Extract the (X, Y) coordinate from the center of the cell holding the provided text.  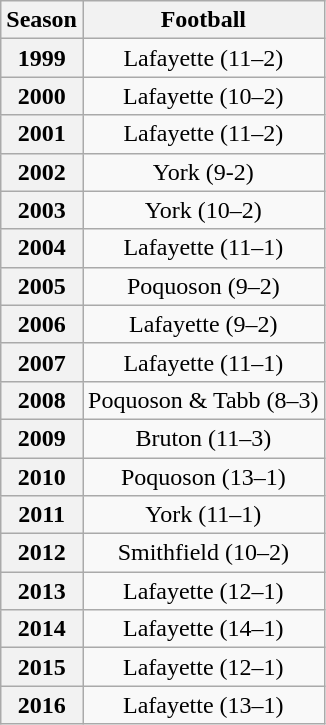
York (9-2) (203, 172)
2009 (42, 438)
2010 (42, 477)
2008 (42, 400)
2011 (42, 515)
York (10–2) (203, 210)
Poquoson (9–2) (203, 286)
2002 (42, 172)
2001 (42, 134)
2003 (42, 210)
2000 (42, 96)
Lafayette (10–2) (203, 96)
Smithfield (10–2) (203, 553)
2013 (42, 591)
Lafayette (9–2) (203, 324)
2006 (42, 324)
2016 (42, 705)
Poquoson & Tabb (8–3) (203, 400)
1999 (42, 58)
2015 (42, 667)
Lafayette (14–1) (203, 629)
2004 (42, 248)
Football (203, 20)
Poquoson (13–1) (203, 477)
2005 (42, 286)
Lafayette (13–1) (203, 705)
York (11–1) (203, 515)
2012 (42, 553)
Season (42, 20)
2014 (42, 629)
2007 (42, 362)
Bruton (11–3) (203, 438)
